Return (X, Y) of the center of cell containing provided text 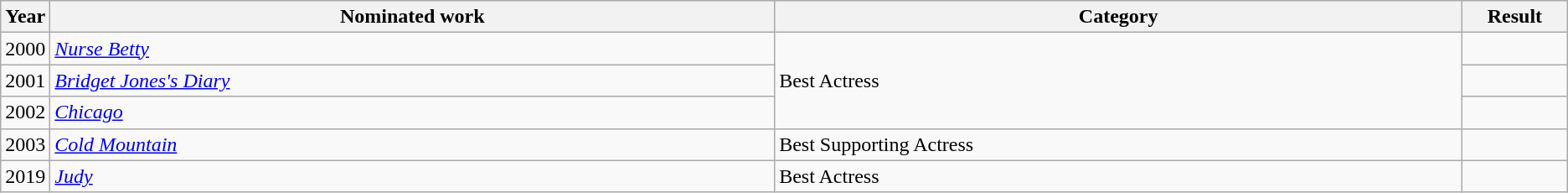
2000 (25, 49)
2002 (25, 112)
Category (1119, 17)
Year (25, 17)
Chicago (412, 112)
Judy (412, 176)
Cold Mountain (412, 144)
Bridget Jones's Diary (412, 81)
2001 (25, 81)
Nurse Betty (412, 49)
Nominated work (412, 17)
2003 (25, 144)
Result (1515, 17)
2019 (25, 176)
Best Supporting Actress (1119, 144)
